Capture the cell that displays the provided text and extract its [x, y] central coordinate. 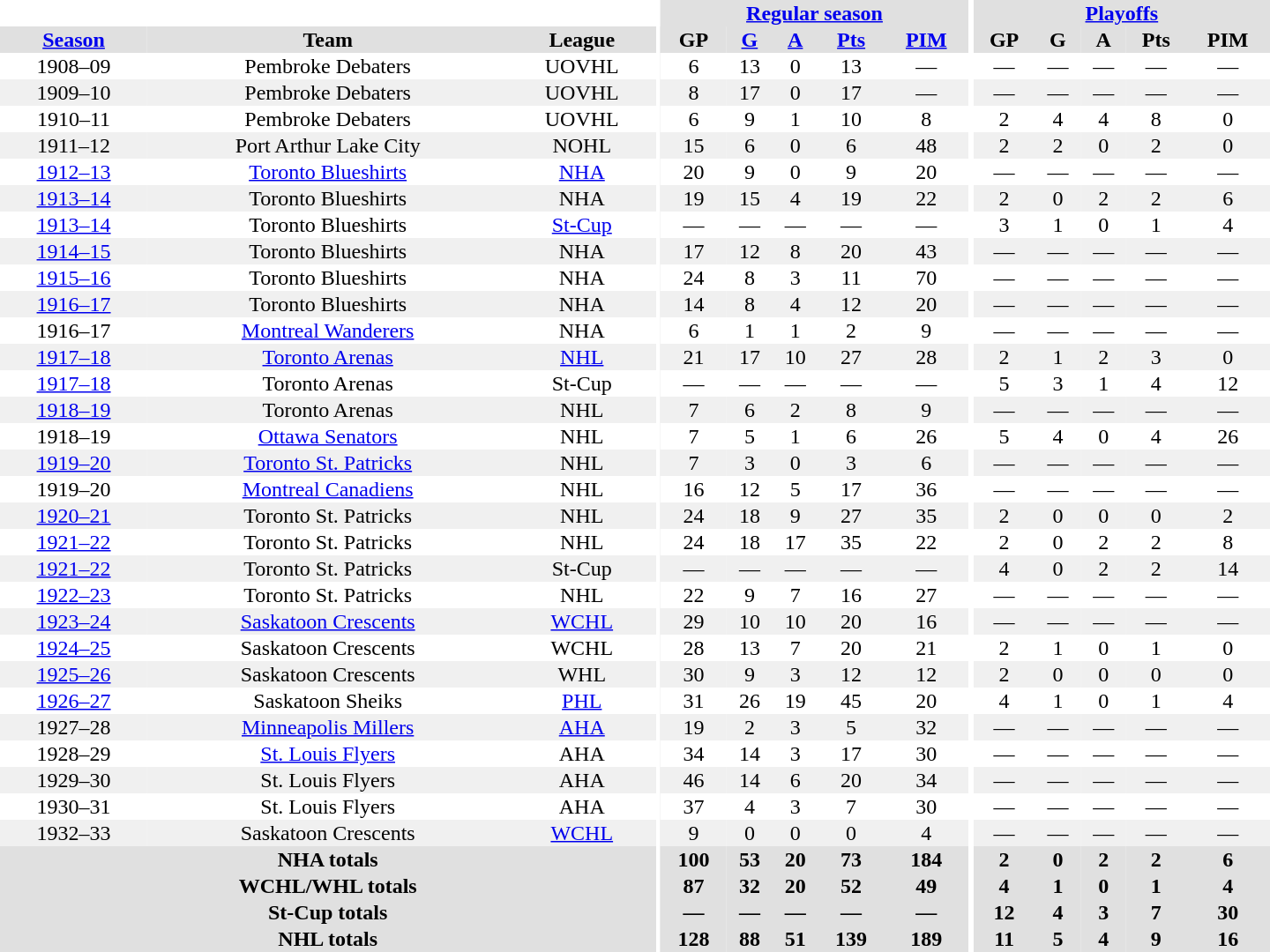
43 [926, 251]
1924–25 [74, 648]
1928–29 [74, 754]
1910–11 [74, 119]
128 [693, 939]
Saskatoon Sheiks [328, 701]
29 [693, 621]
51 [796, 939]
184 [926, 859]
Season [74, 40]
St-Cup totals [328, 912]
37 [693, 807]
73 [852, 859]
1927–28 [74, 727]
70 [926, 278]
189 [926, 939]
1923–24 [74, 621]
31 [693, 701]
1908–09 [74, 66]
1929–30 [74, 780]
NOHL [582, 145]
49 [926, 886]
1909–10 [74, 93]
52 [852, 886]
87 [693, 886]
1925–26 [74, 674]
Team [328, 40]
45 [852, 701]
NHL totals [328, 939]
88 [750, 939]
NHA totals [328, 859]
Minneapolis Millers [328, 727]
46 [693, 780]
PHL [582, 701]
1922–23 [74, 595]
Playoffs [1122, 13]
Port Arthur Lake City [328, 145]
48 [926, 145]
53 [750, 859]
Regular season [815, 13]
1926–27 [74, 701]
1914–15 [74, 251]
WHL [582, 674]
36 [926, 489]
1920–21 [74, 516]
1912–13 [74, 172]
139 [852, 939]
Ottawa Senators [328, 436]
WCHL/WHL totals [328, 886]
Montreal Canadiens [328, 489]
100 [693, 859]
1915–16 [74, 278]
1911–12 [74, 145]
League [582, 40]
1932–33 [74, 833]
Montreal Wanderers [328, 331]
1930–31 [74, 807]
